Search for the cell housing the specified text and yield its (x, y) center coordinate. 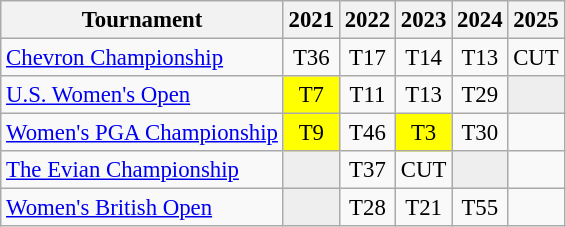
2022 (367, 20)
T36 (311, 58)
T46 (367, 133)
T14 (424, 58)
T17 (367, 58)
T21 (424, 208)
2024 (480, 20)
T37 (367, 170)
The Evian Championship (142, 170)
T55 (480, 208)
T9 (311, 133)
Women's British Open (142, 208)
Chevron Championship (142, 58)
T11 (367, 95)
T28 (367, 208)
2021 (311, 20)
T29 (480, 95)
2025 (536, 20)
T30 (480, 133)
T3 (424, 133)
2023 (424, 20)
Tournament (142, 20)
U.S. Women's Open (142, 95)
T7 (311, 95)
Women's PGA Championship (142, 133)
